Provide the (X, Y) coordinate of the cell's center where the given text is located.  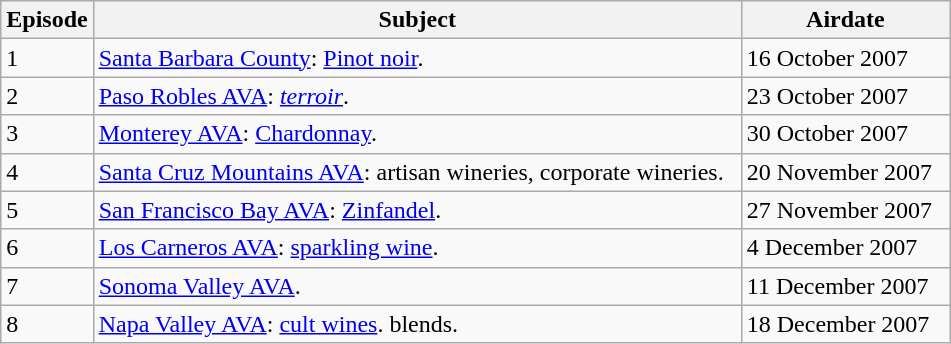
27 November 2007 (845, 210)
3 (47, 134)
Monterey AVA: Chardonnay. (417, 134)
Sonoma Valley AVA. (417, 286)
4 (47, 172)
Santa Cruz Mountains AVA: artisan wineries, corporate wineries. (417, 172)
30 October 2007 (845, 134)
23 October 2007 (845, 96)
Napa Valley AVA: cult wines. blends. (417, 324)
5 (47, 210)
6 (47, 248)
Airdate (845, 20)
2 (47, 96)
Episode (47, 20)
San Francisco Bay AVA: Zinfandel. (417, 210)
18 December 2007 (845, 324)
11 December 2007 (845, 286)
Paso Robles AVA: terroir. (417, 96)
7 (47, 286)
1 (47, 58)
4 December 2007 (845, 248)
Santa Barbara County: Pinot noir. (417, 58)
16 October 2007 (845, 58)
8 (47, 324)
Subject (417, 20)
Los Carneros AVA: sparkling wine. (417, 248)
20 November 2007 (845, 172)
